Search for the cell housing the specified text and yield its (x, y) center coordinate. 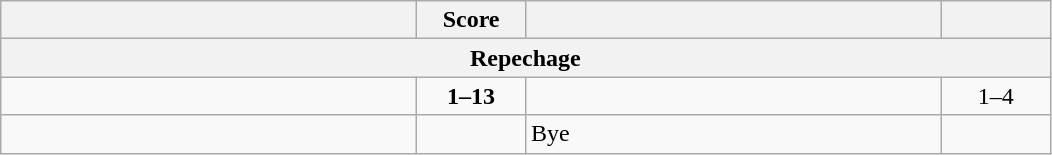
1–13 (472, 96)
1–4 (996, 96)
Score (472, 20)
Repechage (526, 58)
Bye (733, 134)
